Identify which cell holds the provided text, then report its [x, y] central coordinate. 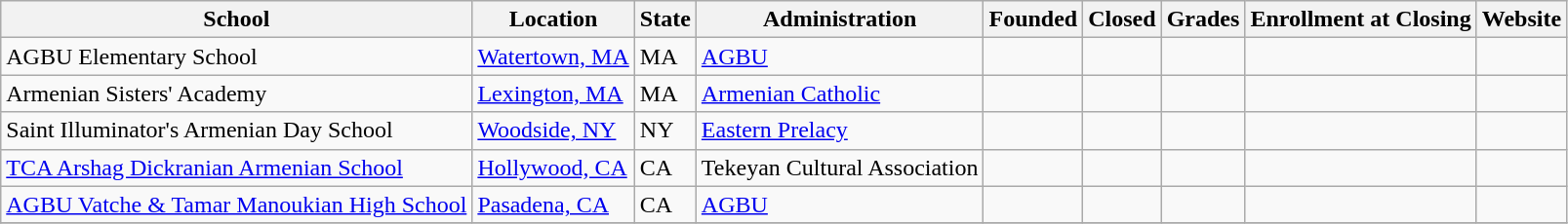
Lexington, MA [553, 93]
Administration [839, 19]
Grades [1203, 19]
Watertown, MA [553, 56]
Armenian Sisters' Academy [236, 93]
Closed [1122, 19]
NY [665, 131]
AGBU Elementary School [236, 56]
Saint Illuminator's Armenian Day School [236, 131]
Location [553, 19]
AGBU Vatche & Tamar Manoukian High School [236, 205]
Pasadena, CA [553, 205]
Armenian Catholic [839, 93]
State [665, 19]
School [236, 19]
Enrollment at Closing [1360, 19]
Founded [1033, 19]
Eastern Prelacy [839, 131]
Tekeyan Cultural Association [839, 168]
Hollywood, CA [553, 168]
TCA Arshag Dickranian Armenian School [236, 168]
Website [1521, 19]
Woodside, NY [553, 131]
